Find where the given text appears and provide that cell's center as (X, Y) coordinate. 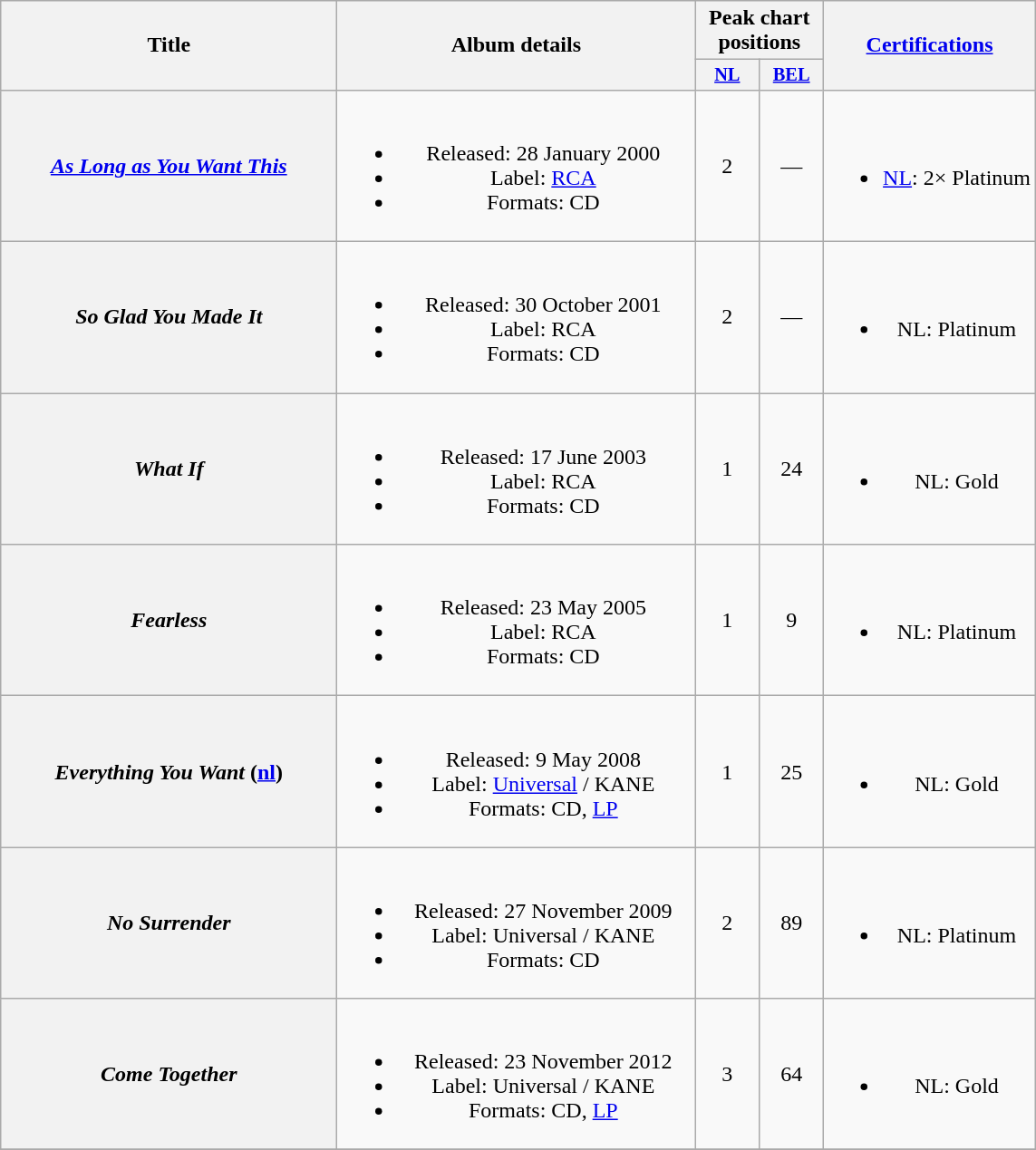
Released: 28 January 2000Label: RCAFormats: CD (517, 165)
Released: 17 June 2003Label: RCAFormats: CD (517, 469)
Title (169, 45)
What If (169, 469)
No Surrender (169, 923)
Released: 27 November 2009Label: Universal / KANEFormats: CD (517, 923)
NL: 2× Platinum (930, 165)
Everything You Want (nl) (169, 772)
Released: 23 May 2005Label: RCAFormats: CD (517, 620)
25 (792, 772)
NL (727, 75)
89 (792, 923)
Peak chart positions (760, 31)
Released: 23 November 2012Label: Universal / KANEFormats: CD, LP (517, 1075)
Certifications (930, 45)
Come Together (169, 1075)
BEL (792, 75)
3 (727, 1075)
So Glad You Made It (169, 317)
24 (792, 469)
Fearless (169, 620)
Released: 30 October 2001Label: RCAFormats: CD (517, 317)
64 (792, 1075)
As Long as You Want This (169, 165)
Released: 9 May 2008Label: Universal / KANEFormats: CD, LP (517, 772)
9 (792, 620)
Album details (517, 45)
